Capture the cell that displays the provided text and extract its [x, y] central coordinate. 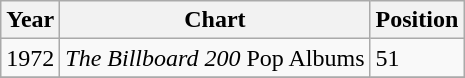
Year [30, 20]
1972 [30, 58]
Position [417, 20]
Chart [215, 20]
51 [417, 58]
The Billboard 200 Pop Albums [215, 58]
